Pinpoint the cell where the given text exists, returning its [X, Y] midpoint coordinate. 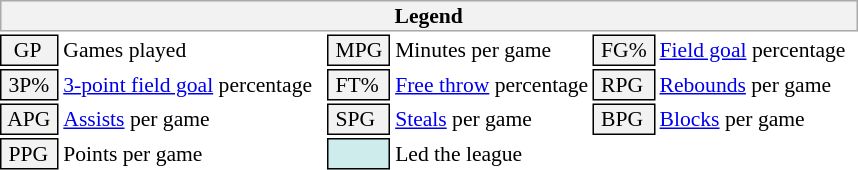
Blocks per game [758, 120]
Minutes per game [492, 50]
APG [30, 120]
Legend [428, 16]
MPG [359, 50]
3P% [30, 85]
BPG [624, 120]
Led the league [492, 154]
RPG [624, 85]
Field goal percentage [758, 50]
Assists per game [193, 120]
3-point field goal percentage [193, 85]
FT% [359, 85]
Games played [193, 50]
PPG [30, 154]
SPG [359, 120]
Points per game [193, 154]
Rebounds per game [758, 85]
FG% [624, 50]
Free throw percentage [492, 85]
Steals per game [492, 120]
GP [30, 50]
